Find where the given text appears and provide that cell's center as [x, y] coordinate. 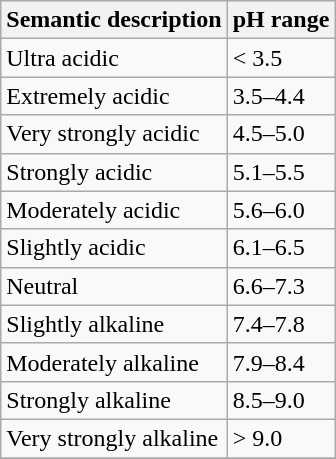
7.9–8.4 [281, 362]
Semantic description [114, 20]
6.1–6.5 [281, 248]
Slightly alkaline [114, 324]
7.4–7.8 [281, 324]
Moderately acidic [114, 210]
8.5–9.0 [281, 400]
Moderately alkaline [114, 362]
Strongly alkaline [114, 400]
Strongly acidic [114, 172]
6.6–7.3 [281, 286]
5.1–5.5 [281, 172]
Very strongly alkaline [114, 438]
5.6–6.0 [281, 210]
pH range [281, 20]
Ultra acidic [114, 58]
Extremely acidic [114, 96]
3.5–4.4 [281, 96]
< 3.5 [281, 58]
4.5–5.0 [281, 134]
Neutral [114, 286]
> 9.0 [281, 438]
Slightly acidic [114, 248]
Very strongly acidic [114, 134]
